Scan for the cell matching the given text and deliver its [X, Y] coordinate at center. 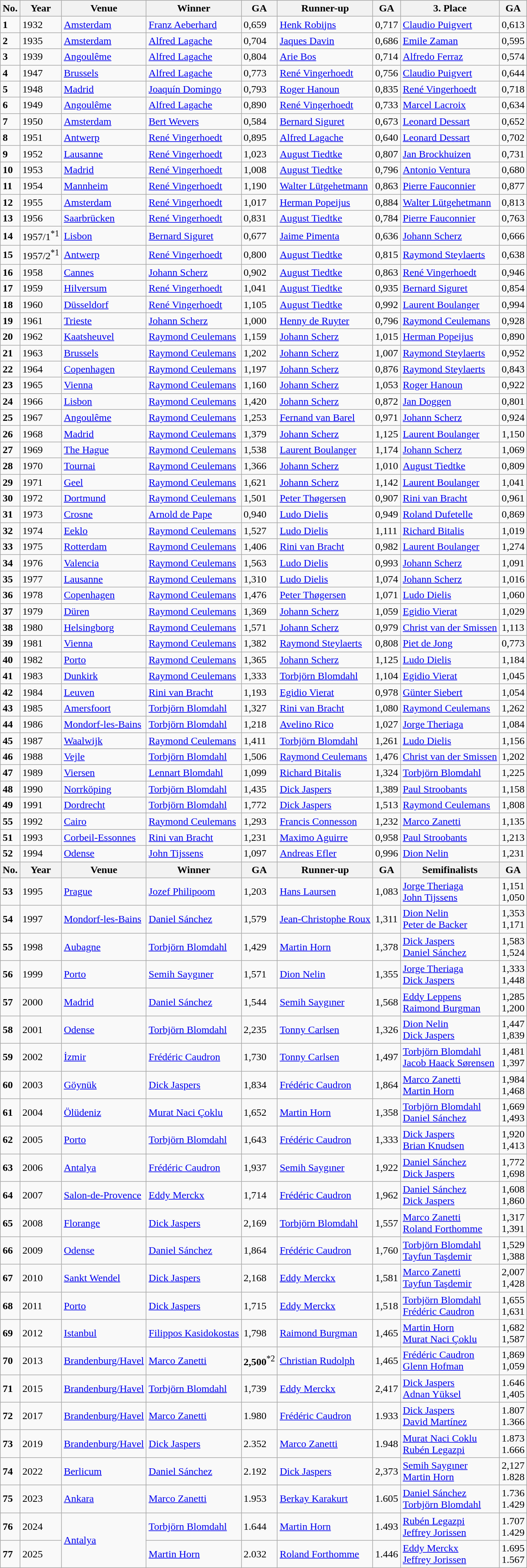
28 [10, 466]
Corbeil-Essonnes [104, 837]
1993 [41, 837]
25 [10, 417]
1,8691,059 [513, 1361]
1932 [41, 25]
2013 [41, 1361]
1980 [41, 627]
74 [10, 1471]
1985 [41, 708]
1,007 [387, 353]
Marco Zanetti Roland Forthomme [450, 1223]
0,702 [513, 137]
1949 [41, 105]
10 [10, 170]
1948 [41, 89]
1990 [41, 789]
1,563 [260, 563]
0,677 [260, 236]
1.605 [387, 1498]
1,5291,388 [513, 1251]
1,557 [387, 1223]
0,872 [387, 401]
1,015 [387, 337]
1,326 [387, 1029]
17 [10, 288]
1,6691,493 [513, 1112]
27 [10, 450]
Antonio Ventura [450, 170]
1,213 [513, 837]
1,083 [387, 892]
7 [10, 121]
1,019 [513, 531]
0,940 [260, 515]
0,949 [387, 515]
0,718 [513, 89]
Fernand van Barel [325, 417]
Hans Laursen [325, 892]
Alfredo Ferraz [450, 57]
Prague [104, 892]
1,008 [260, 170]
Düsseldorf [104, 305]
1,3171,391 [513, 1223]
Rubén Legazpi Jeffrey Jorissen [450, 1526]
1.7361.429 [513, 1498]
0,831 [260, 218]
0,813 [513, 202]
Rotterdam [104, 547]
2006 [41, 1168]
33 [10, 547]
Helsingborg [104, 627]
1,808 [513, 805]
Cairo [104, 821]
1,160 [260, 385]
0,993 [387, 563]
2019 [41, 1443]
0,924 [513, 417]
72 [10, 1416]
1,218 [260, 724]
1997 [41, 919]
1,071 [387, 595]
Dunkirk [104, 676]
1,355 [387, 974]
1.933 [387, 1416]
1,091 [513, 563]
Roland Forthomme [325, 1554]
1979 [41, 611]
1957/2*1 [41, 255]
2,235 [260, 1029]
11 [10, 186]
Dick Jaspers Brian Knudsen [450, 1140]
1,311 [387, 919]
Aubagne [104, 947]
15 [10, 255]
1989 [41, 773]
1.8731.666 [513, 1443]
0,835 [387, 89]
Torbjörn Blomdahl Daniel Sánchez [450, 1112]
Filippos Kasidokostas [194, 1333]
Bert Wevers [194, 121]
Daniel Sánchez Torbjörn Blomdahl [450, 1498]
1,104 [387, 676]
14 [10, 236]
0,961 [513, 498]
Tournai [104, 466]
0,807 [387, 154]
1971 [41, 482]
1972 [41, 498]
1992 [41, 821]
76 [10, 1526]
Mannheim [104, 186]
1,4811,397 [513, 1057]
0,634 [513, 105]
75 [10, 1498]
8 [10, 137]
1,045 [513, 676]
1,406 [260, 547]
1973 [41, 515]
1982 [41, 660]
0,613 [513, 25]
1,962 [387, 1196]
1,497 [387, 1057]
2,500*2 [260, 1361]
1,544 [260, 1002]
Dick Jaspers Adnan Yüksel [450, 1388]
Dortmund [104, 498]
1.980 [260, 1416]
46 [10, 757]
1983 [41, 676]
1,074 [387, 579]
1,158 [513, 789]
2005 [41, 1140]
2010 [41, 1278]
73 [10, 1443]
1,4471,839 [513, 1029]
0,680 [513, 170]
1988 [41, 757]
Eddy Leppens Raimond Burgman [450, 1002]
1,010 [387, 466]
1,054 [513, 692]
Dion Nelin Dick Jaspers [450, 1029]
Jaime Pimenta [325, 236]
0,843 [513, 369]
Arie Bos [325, 57]
1,310 [260, 579]
35 [10, 579]
1956 [41, 218]
1,293 [260, 821]
60 [10, 1085]
23 [10, 385]
67 [10, 1278]
1,772 [260, 805]
Eddy Merckx Jeffrey Jorissen [450, 1554]
Joaquín Domingo [194, 89]
2017 [41, 1416]
Semih Saygıner Martin Horn [450, 1471]
2025 [41, 1554]
1,715 [260, 1306]
39 [10, 644]
Dick Jaspers Daniel Sánchez [450, 947]
0,854 [513, 288]
Maximo Aguirre [325, 837]
1,327 [260, 708]
0,756 [387, 73]
1,435 [260, 789]
Jorge Theriaga Dick Jaspers [450, 974]
1952 [41, 154]
12 [10, 202]
0,877 [513, 186]
0,714 [387, 57]
1.7071.429 [513, 1526]
Amersfoort [104, 708]
1,1511,050 [513, 892]
2015 [41, 1388]
1,113 [513, 627]
2008 [41, 1223]
1,760 [387, 1251]
1,3331,448 [513, 974]
Viersen [104, 773]
13 [10, 218]
Salon-de-Provence [104, 1196]
66 [10, 1251]
Francis Connesson [325, 821]
1,232 [387, 821]
1,274 [513, 547]
0,784 [387, 218]
52 [10, 854]
2000 [41, 1002]
1,568 [387, 1002]
63 [10, 1168]
Jozef Philipoom [194, 892]
1,174 [387, 450]
0,884 [387, 202]
51 [10, 837]
Dion Nelin Peter de Backer [450, 919]
0,652 [513, 121]
47 [10, 773]
1,017 [260, 202]
Waalwijk [104, 741]
1,060 [513, 595]
Florange [104, 1223]
0,644 [513, 73]
Trieste [104, 321]
1,652 [260, 1112]
Valencia [104, 563]
1,027 [387, 724]
2007 [41, 1196]
0,994 [513, 305]
Roland Dufetelle [450, 515]
1968 [41, 434]
1,6081,860 [513, 1196]
Franz Aeberhard [194, 25]
1939 [41, 57]
0,638 [513, 255]
2.192 [260, 1471]
1963 [41, 353]
1,579 [260, 919]
1994 [41, 854]
Frédéric Caudron Glenn Hofman [450, 1361]
1,097 [260, 854]
68 [10, 1306]
Jan Doggen [450, 401]
1,365 [260, 660]
İzmir [104, 1057]
1,059 [387, 611]
0,982 [387, 547]
0,574 [513, 57]
Andreas Efler [325, 854]
Jan Brockhuizen [450, 154]
1,084 [513, 724]
1,922 [387, 1168]
Emile Zaman [450, 41]
Istanbul [104, 1333]
0,876 [387, 369]
0,992 [387, 305]
1,324 [387, 773]
0,979 [387, 627]
1.8071.366 [513, 1416]
1,069 [513, 450]
1,150 [513, 434]
Crosne [104, 515]
32 [10, 531]
0,922 [513, 385]
2002 [41, 1057]
Geel [104, 482]
58 [10, 1029]
0,869 [513, 515]
56 [10, 974]
2001 [41, 1029]
1,261 [387, 741]
1,190 [260, 186]
1,5831,524 [513, 947]
2,417 [387, 1388]
Arnold de Pape [194, 515]
1.953 [260, 1498]
1967 [41, 417]
1.493 [387, 1526]
1978 [41, 595]
Henk Robijns [325, 25]
1966 [41, 401]
Jean-Christophe Roux [325, 919]
45 [10, 741]
Henny de Ruyter [325, 321]
57 [10, 1002]
4 [10, 73]
Marco Zanetti Martin Horn [450, 1085]
1,029 [513, 611]
1,378 [387, 947]
Vejle [104, 757]
1954 [41, 186]
1.446 [387, 1554]
2,1271.828 [513, 1471]
6 [10, 105]
1,6551,631 [513, 1306]
2,0071,428 [513, 1278]
0,902 [260, 272]
1,111 [387, 531]
Marcel Lacroix [450, 105]
1,411 [260, 741]
Dordrecht [104, 805]
0,907 [387, 498]
Sankt Wendel [104, 1278]
Torbjörn Blomdahl Jacob Haack Sørensen [450, 1057]
1970 [41, 466]
44 [10, 724]
1,643 [260, 1140]
0,584 [260, 121]
1,197 [260, 369]
40 [10, 660]
1,135 [513, 821]
1959 [41, 288]
0,640 [387, 137]
0,636 [387, 236]
1,382 [260, 644]
Lennart Blomdahl [194, 773]
0,763 [513, 218]
2,168 [260, 1278]
Torbjörn Blomdahl Frédéric Caudron [450, 1306]
1,369 [260, 611]
1,937 [260, 1168]
1,581 [387, 1278]
2009 [41, 1251]
0,952 [513, 353]
Günter Siebert [450, 692]
38 [10, 627]
18 [10, 305]
30 [10, 498]
2011 [41, 1306]
48 [10, 789]
1957/1*1 [41, 236]
0,946 [513, 272]
2003 [41, 1085]
0,996 [387, 854]
Jorge Theriaga John Tijssens [450, 892]
1960 [41, 305]
1,000 [260, 321]
1,3531,171 [513, 919]
1969 [41, 450]
Avelino Rico [325, 724]
1964 [41, 369]
1,203 [260, 892]
Raimond Burgman [325, 1333]
0,666 [513, 236]
24 [10, 401]
2024 [41, 1526]
1,527 [260, 531]
1,730 [260, 1057]
Kaatsheuvel [104, 337]
1,366 [260, 466]
Saarbrücken [104, 218]
0,731 [513, 154]
1995 [41, 892]
37 [10, 611]
1977 [41, 579]
64 [10, 1196]
1,225 [513, 773]
1,023 [260, 154]
1958 [41, 272]
2004 [41, 1112]
29 [10, 482]
1,714 [260, 1196]
0,895 [260, 137]
1,358 [387, 1112]
1 [10, 25]
5 [10, 89]
Murat Naci Coklu Rubén Legazpi [450, 1443]
1,834 [260, 1085]
59 [10, 1057]
1,506 [260, 757]
Ankara [104, 1498]
1,016 [513, 579]
21 [10, 353]
1991 [41, 805]
1,2851,200 [513, 1002]
Jaques Davin [325, 41]
Murat Naci Çoklu [194, 1112]
22 [10, 369]
34 [10, 563]
0,595 [513, 41]
John Tijssens [194, 854]
26 [10, 434]
2023 [41, 1498]
Piet de Jong [450, 644]
0,958 [387, 837]
20 [10, 337]
53 [10, 892]
1,538 [260, 450]
Eeklo [104, 531]
1951 [41, 137]
19 [10, 321]
1961 [41, 321]
2.032 [260, 1554]
0,793 [260, 89]
Torbjörn Blomdahl Tayfun Taşdemir [450, 1251]
1,9201,413 [513, 1140]
Göynük [104, 1085]
Semifinalists [450, 870]
1,159 [260, 337]
36 [10, 595]
1,513 [387, 805]
Christian Rudolph [325, 1361]
1974 [41, 531]
42 [10, 692]
43 [10, 708]
1,193 [260, 692]
0,659 [260, 25]
2.352 [260, 1443]
Berlicum [104, 1471]
The Hague [104, 450]
0,978 [387, 692]
71 [10, 1388]
2022 [41, 1471]
49 [10, 805]
Leuven [104, 692]
61 [10, 1112]
54 [10, 919]
1950 [41, 121]
Martin Horn Murat Naci Çoklu [450, 1333]
0,809 [513, 466]
1981 [41, 644]
0,815 [387, 255]
1,501 [260, 498]
1,739 [260, 1388]
1.6461,405 [513, 1388]
0,733 [387, 105]
2,169 [260, 1223]
1,621 [260, 482]
1965 [41, 385]
1,080 [387, 708]
Dick Jaspers David Martínez [450, 1416]
1947 [41, 73]
Hilversum [104, 288]
1935 [41, 41]
1,6821,587 [513, 1333]
1976 [41, 563]
Düren [104, 611]
3. Place [450, 8]
2 [10, 41]
1975 [41, 547]
Norrköping [104, 789]
1962 [41, 337]
31 [10, 515]
65 [10, 1223]
0,801 [513, 401]
1,7721,698 [513, 1168]
1,518 [387, 1306]
9 [10, 154]
1.6951.567 [513, 1554]
62 [10, 1140]
1999 [41, 974]
3 [10, 57]
Cannes [104, 272]
Marco Zanetti Tayfun Taşdemir [450, 1278]
1,389 [387, 789]
0,808 [387, 644]
2,373 [387, 1471]
2012 [41, 1333]
Jorge Theriaga [450, 724]
1987 [41, 741]
0,717 [387, 25]
0,686 [387, 41]
0,673 [387, 121]
1.644 [260, 1526]
1,053 [387, 385]
0,804 [260, 57]
69 [10, 1333]
77 [10, 1554]
1,262 [513, 708]
1998 [41, 947]
41 [10, 676]
16 [10, 272]
1,253 [260, 417]
70 [10, 1361]
1986 [41, 724]
0,928 [513, 321]
1,9841,468 [513, 1085]
1,379 [260, 434]
0,971 [387, 417]
1955 [41, 202]
1,184 [513, 660]
0,935 [387, 288]
0,800 [260, 255]
1,099 [260, 773]
1953 [41, 170]
1,142 [387, 482]
1,420 [260, 401]
1,105 [260, 305]
1,798 [260, 1333]
1,156 [513, 741]
1984 [41, 692]
0,704 [260, 41]
Berkay Karakurt [325, 1498]
1,429 [260, 947]
1.948 [387, 1443]
Ölüdeniz [104, 1112]
